For the text-containing cell, return its midpoint in (x, y) coordinate format. 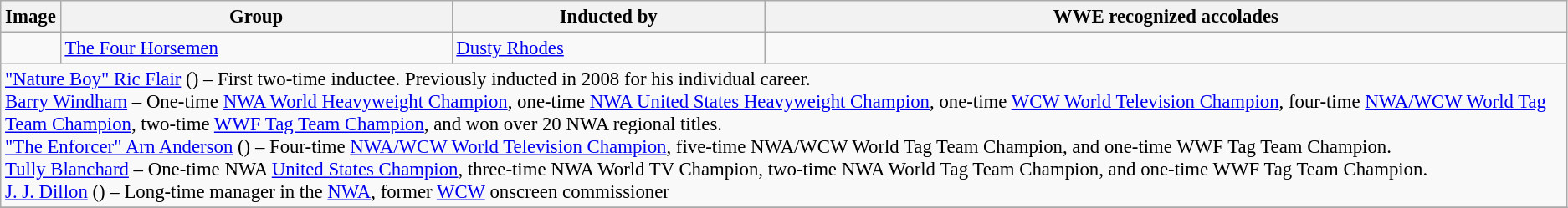
Inducted by (608, 17)
The Four Horsemen (256, 48)
Group (256, 17)
WWE recognized accolades (1166, 17)
Dusty Rhodes (608, 48)
Image (30, 17)
